Return the (x, y) coordinate for the center point of the cell that contains the specified text.  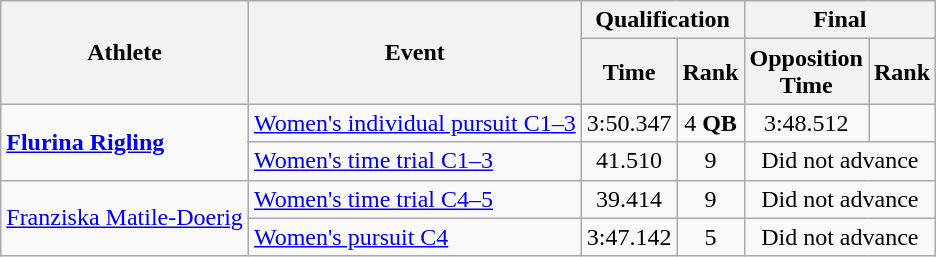
OppositionTime (806, 72)
41.510 (629, 161)
Flurina Rigling (125, 142)
Time (629, 72)
Athlete (125, 52)
3:48.512 (806, 123)
39.414 (629, 199)
Qualification (662, 20)
3:47.142 (629, 237)
Women's pursuit C4 (414, 237)
Women's time trial C4–5 (414, 199)
Final (840, 20)
4 QB (710, 123)
5 (710, 237)
3:50.347 (629, 123)
Women's time trial C1–3 (414, 161)
Franziska Matile-Doerig (125, 218)
Event (414, 52)
Women's individual pursuit C1–3 (414, 123)
